Search for the cell housing the specified text and yield its [X, Y] center coordinate. 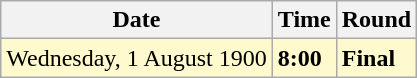
Time [304, 20]
Wednesday, 1 August 1900 [137, 58]
8:00 [304, 58]
Date [137, 20]
Round [376, 20]
Final [376, 58]
